From the cell containing the given text, extract its center point as (X, Y) coordinate. 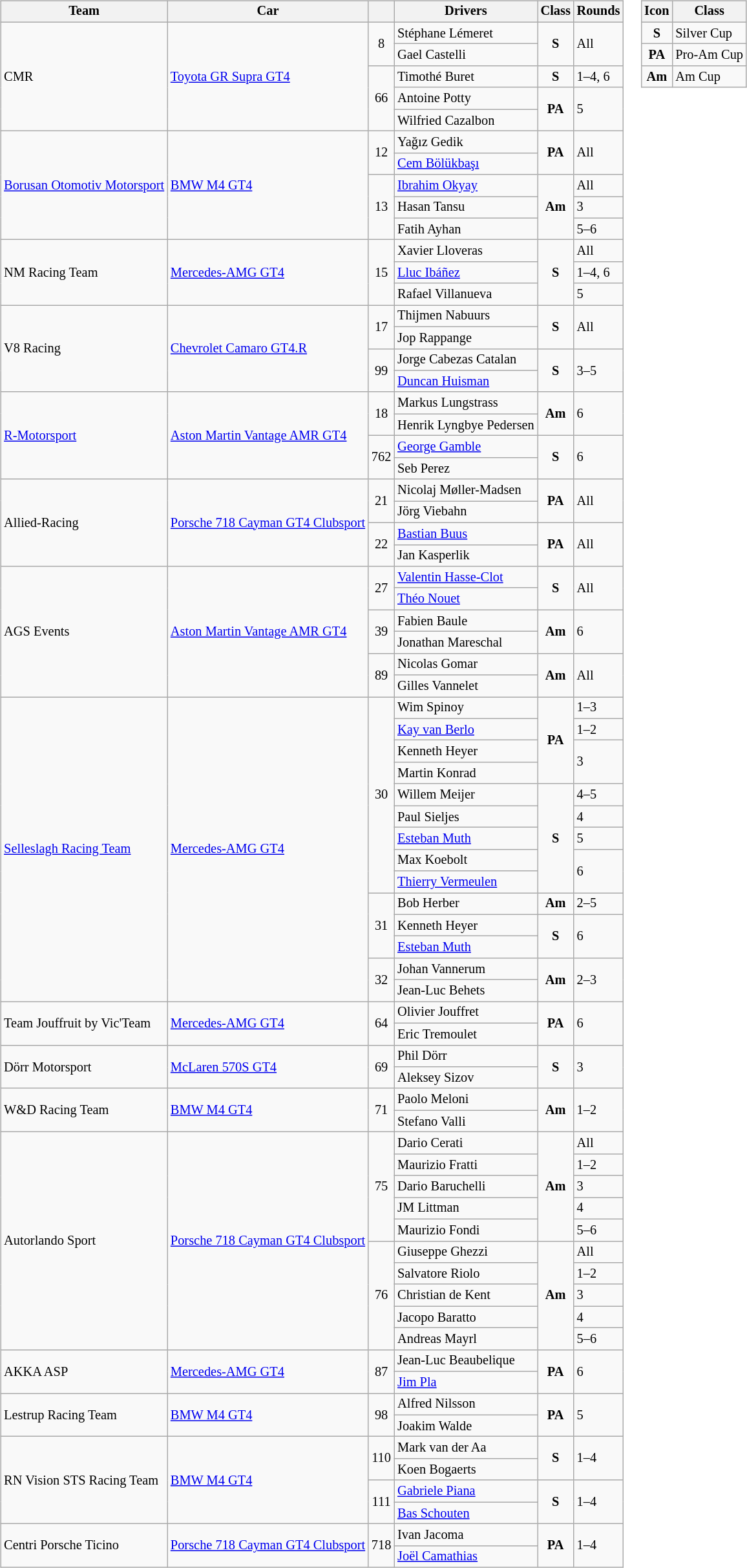
R-Motorsport (84, 436)
Allied-Racing (84, 522)
Paolo Meloni (465, 1099)
McLaren 570S GT4 (268, 1067)
CMR (84, 76)
Fabien Baule (465, 621)
Maurizio Fratti (465, 1165)
Antoine Potty (465, 98)
Henrik Lyngbye Pedersen (465, 425)
12 (381, 153)
22 (381, 544)
Lestrup Racing Team (84, 1415)
Jop Rappange (465, 338)
Bas Schouten (465, 1513)
Mark van der Aa (465, 1448)
8 (381, 44)
Stefano Valli (465, 1121)
71 (381, 1110)
Ivan Jacoma (465, 1535)
Johan Vannerum (465, 969)
AGS Events (84, 632)
718 (381, 1545)
75 (381, 1187)
Thierry Vermeulen (465, 882)
31 (381, 926)
Kay van Berlo (465, 729)
32 (381, 980)
Duncan Huisman (465, 381)
27 (381, 588)
Jacopo Baratto (465, 1317)
Aleksey Sizov (465, 1078)
4–5 (598, 795)
762 (381, 458)
39 (381, 631)
Dörr Motorsport (84, 1067)
Team Jouffruit by Vic'Team (84, 1023)
Toyota GR Supra GT4 (268, 76)
15 (381, 273)
Gabriele Piana (465, 1491)
Chevrolet Camaro GT4.R (268, 349)
Alfred Nilsson (465, 1404)
Gilles Vannelet (465, 686)
Jonathan Mareschal (465, 643)
76 (381, 1295)
111 (381, 1501)
Hasan Tansu (465, 208)
Pro-Am Cup (709, 55)
Maurizio Fondi (465, 1230)
Centri Porsche Ticino (84, 1545)
Jörg Viebahn (465, 512)
Phil Dörr (465, 1056)
Nicolas Gomar (465, 664)
3–5 (598, 370)
Jean-Luc Beaubelique (465, 1360)
Joakim Walde (465, 1426)
2–3 (598, 980)
Wilfried Cazalbon (465, 120)
Bob Herber (465, 904)
64 (381, 1023)
Am Cup (709, 77)
Borusan Otomotiv Motorsport (84, 186)
V8 Racing (84, 349)
Bastian Buus (465, 533)
Silver Cup (709, 33)
Drivers (465, 12)
69 (381, 1067)
Ibrahim Okyay (465, 186)
Stéphane Lémeret (465, 33)
Seb Perez (465, 468)
Valentin Hasse-Clot (465, 577)
Giuseppe Ghezzi (465, 1252)
Gael Castelli (465, 55)
Jan Kasperlik (465, 555)
JM Littman (465, 1208)
17 (381, 327)
W&D Racing Team (84, 1110)
13 (381, 207)
Timothé Buret (465, 77)
NM Racing Team (84, 273)
Autorlando Sport (84, 1241)
Martin Konrad (465, 773)
Xavier Lloveras (465, 251)
21 (381, 500)
Max Koebolt (465, 860)
RN Vision STS Racing Team (84, 1481)
Andreas Mayrl (465, 1339)
87 (381, 1371)
Paul Sieljes (465, 817)
Eric Tremoulet (465, 1034)
Salvatore Riolo (465, 1274)
Dario Baruchelli (465, 1187)
Rafael Villanueva (465, 294)
Car (268, 12)
Dario Cerati (465, 1143)
Fatih Ayhan (465, 229)
Yağız Gedik (465, 142)
Joël Camathias (465, 1556)
George Gamble (465, 447)
66 (381, 98)
98 (381, 1415)
Jorge Cabezas Catalan (465, 360)
Lluc Ibáñez (465, 273)
Olivier Jouffret (465, 1013)
AKKA ASP (84, 1371)
2–5 (598, 904)
Markus Lungstrass (465, 403)
Willem Meijer (465, 795)
Christian de Kent (465, 1295)
Icon (657, 12)
Koen Bogaerts (465, 1470)
Théo Nouet (465, 599)
99 (381, 370)
Jean-Luc Behets (465, 991)
110 (381, 1459)
1–3 (598, 708)
Jim Pla (465, 1382)
Thijmen Nabuurs (465, 316)
89 (381, 675)
Cem Bölükbaşı (465, 164)
Wim Spinoy (465, 708)
18 (381, 414)
Team (84, 12)
Selleslagh Racing Team (84, 850)
Rounds (598, 12)
Nicolaj Møller-Madsen (465, 490)
30 (381, 795)
